Determine the [X, Y] coordinate at the center of the cell enclosing the given text.  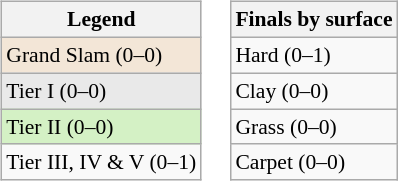
Hard (0–1) [314, 55]
Clay (0–0) [314, 91]
Carpet (0–0) [314, 162]
Grass (0–0) [314, 127]
Tier I (0–0) [101, 91]
Tier III, IV & V (0–1) [101, 162]
Tier II (0–0) [101, 127]
Grand Slam (0–0) [101, 55]
Legend [101, 20]
Finals by surface [314, 20]
